Locate the cell with the specified text and output its [X, Y] center coordinate. 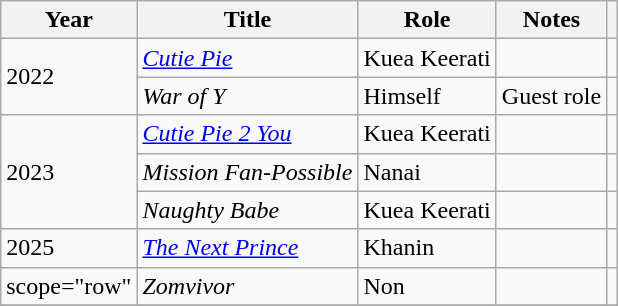
The Next Prince [248, 248]
Mission Fan-Possible [248, 172]
Khanin [427, 248]
Title [248, 20]
Cutie Pie [248, 58]
Role [427, 20]
Naughty Babe [248, 210]
Zomvivor [248, 286]
2022 [69, 77]
Year [69, 20]
Nanai [427, 172]
Guest role [551, 96]
Cutie Pie 2 You [248, 134]
Himself [427, 96]
2023 [69, 172]
2025 [69, 248]
Non [427, 286]
War of Y [248, 96]
scope="row" [69, 286]
Notes [551, 20]
